For the text-containing cell, return its midpoint in [x, y] coordinate format. 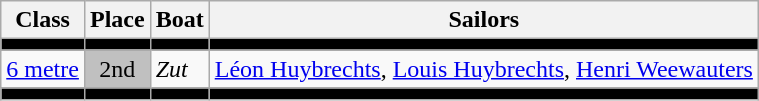
Boat [180, 20]
Sailors [484, 20]
Zut [180, 69]
Léon Huybrechts, Louis Huybrechts, Henri Weewauters [484, 69]
Place [117, 20]
2nd [117, 69]
Class [43, 20]
6 metre [43, 69]
